Return (x, y) of the center of cell containing provided text 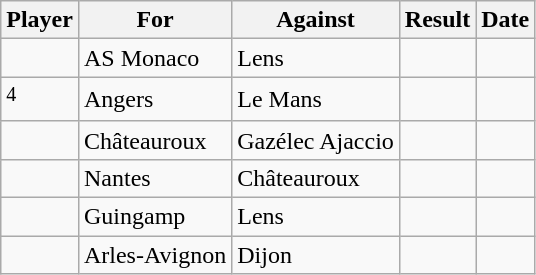
Player (40, 20)
Le Mans (316, 100)
Against (316, 20)
Arles-Avignon (154, 255)
Guingamp (154, 217)
Dijon (316, 255)
Angers (154, 100)
Gazélec Ajaccio (316, 140)
Result (437, 20)
For (154, 20)
Date (506, 20)
Nantes (154, 178)
4 (40, 100)
AS Monaco (154, 58)
